Return (x, y) of the center of cell containing provided text 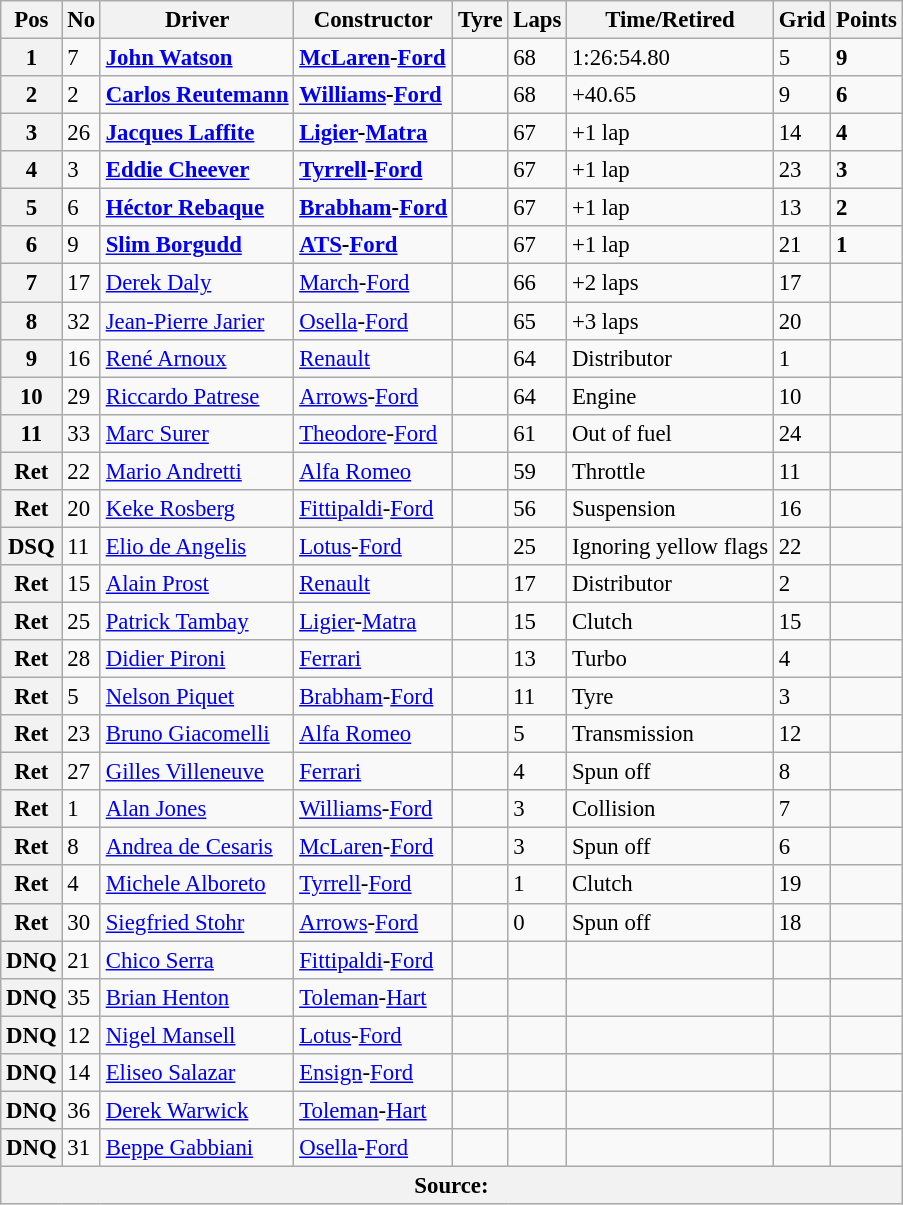
Points (866, 20)
+3 laps (670, 321)
Engine (670, 396)
Time/Retired (670, 20)
Siegfried Stohr (196, 922)
Ignoring yellow flags (670, 546)
Collision (670, 809)
Constructor (374, 20)
Mario Andretti (196, 471)
Jean-Pierre Jarier (196, 321)
Elio de Angelis (196, 546)
Out of fuel (670, 433)
Eddie Cheever (196, 170)
Riccardo Patrese (196, 396)
Bruno Giacomelli (196, 734)
33 (81, 433)
Nelson Piquet (196, 697)
Transmission (670, 734)
35 (81, 997)
Throttle (670, 471)
Pos (32, 20)
René Arnoux (196, 358)
Chico Serra (196, 960)
John Watson (196, 58)
1:26:54.80 (670, 58)
Jacques Laffite (196, 133)
Keke Rosberg (196, 509)
31 (81, 1148)
Marc Surer (196, 433)
Héctor Rebaque (196, 208)
36 (81, 1110)
59 (538, 471)
Carlos Reutemann (196, 95)
Beppe Gabbiani (196, 1148)
32 (81, 321)
+40.65 (670, 95)
Driver (196, 20)
19 (802, 885)
Laps (538, 20)
27 (81, 772)
Patrick Tambay (196, 621)
61 (538, 433)
+2 laps (670, 283)
Derek Daly (196, 283)
Gilles Villeneuve (196, 772)
56 (538, 509)
March-Ford (374, 283)
29 (81, 396)
Suspension (670, 509)
Brian Henton (196, 997)
66 (538, 283)
65 (538, 321)
No (81, 20)
Didier Pironi (196, 659)
Alan Jones (196, 809)
Slim Borgudd (196, 245)
Derek Warwick (196, 1110)
Source: (452, 1185)
Eliseo Salazar (196, 1073)
28 (81, 659)
Theodore-Ford (374, 433)
Grid (802, 20)
24 (802, 433)
26 (81, 133)
Michele Alboreto (196, 885)
Turbo (670, 659)
Alain Prost (196, 584)
Nigel Mansell (196, 1035)
ATS-Ford (374, 245)
30 (81, 922)
Ensign-Ford (374, 1073)
0 (538, 922)
DSQ (32, 546)
18 (802, 922)
Andrea de Cesaris (196, 847)
